Determine the [X, Y] coordinate at the center of the cell enclosing the given text.  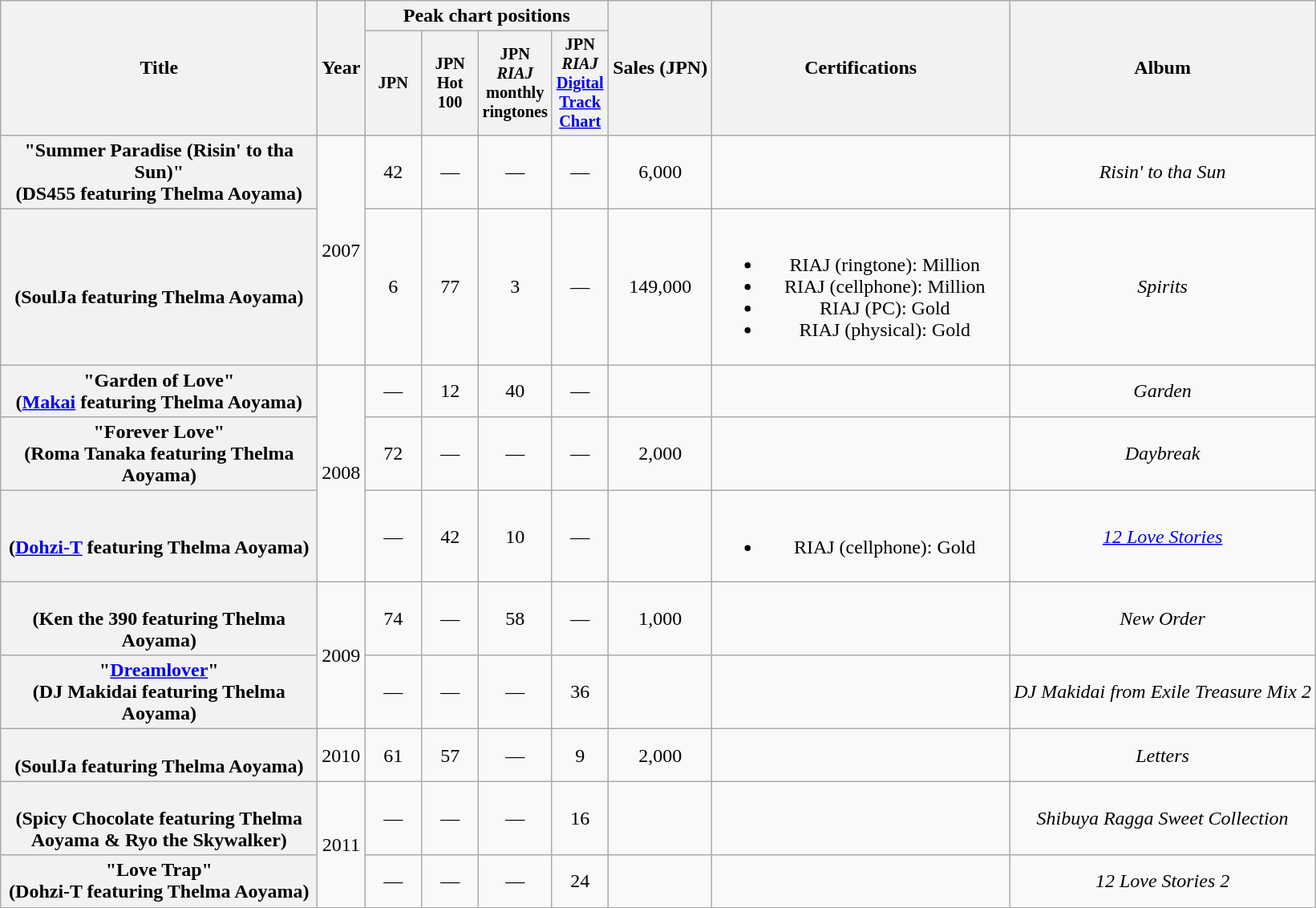
Album [1163, 68]
RIAJ (cellphone): Gold [861, 536]
36 [581, 692]
2009 [342, 655]
Title [159, 68]
2007 [342, 249]
72 [393, 454]
74 [393, 618]
16 [581, 818]
58 [515, 618]
2008 [342, 473]
"Dreamlover"(DJ Makidai featuring Thelma Aoyama) [159, 692]
Certifications [861, 68]
40 [515, 391]
(Spicy Chocolate featuring Thelma Aoyama & Ryo the Skywalker) [159, 818]
RIAJ (ringtone): MillionRIAJ (cellphone): MillionRIAJ (PC): GoldRIAJ (physical): Gold [861, 287]
Shibuya Ragga Sweet Collection [1163, 818]
9 [581, 756]
JPN RIAJmonthlyringtones [515, 83]
JPN Hot 100 [451, 83]
(Ken the 390 featuring Thelma Aoyama) [159, 618]
12 Love Stories 2 [1163, 881]
2010 [342, 756]
77 [451, 287]
"Summer Paradise (Risin' to tha Sun)"(DS455 featuring Thelma Aoyama) [159, 172]
3 [515, 287]
"Garden of Love"(Makai featuring Thelma Aoyama) [159, 391]
2011 [342, 844]
Spirits [1163, 287]
(Dohzi-T featuring Thelma Aoyama) [159, 536]
JPN [393, 83]
Garden [1163, 391]
DJ Makidai from Exile Treasure Mix 2 [1163, 692]
61 [393, 756]
Letters [1163, 756]
1,000 [661, 618]
6 [393, 287]
Year [342, 68]
Peak chart positions [487, 16]
Risin' to tha Sun [1163, 172]
12 [451, 391]
"Love Trap"(Dohzi-T featuring Thelma Aoyama) [159, 881]
10 [515, 536]
New Order [1163, 618]
149,000 [661, 287]
Sales (JPN) [661, 68]
24 [581, 881]
57 [451, 756]
JPN RIAJDigitalTrackChart [581, 83]
6,000 [661, 172]
"Forever Love"(Roma Tanaka featuring Thelma Aoyama) [159, 454]
Daybreak [1163, 454]
12 Love Stories [1163, 536]
